From the cell containing the given text, extract its center point as [x, y] coordinate. 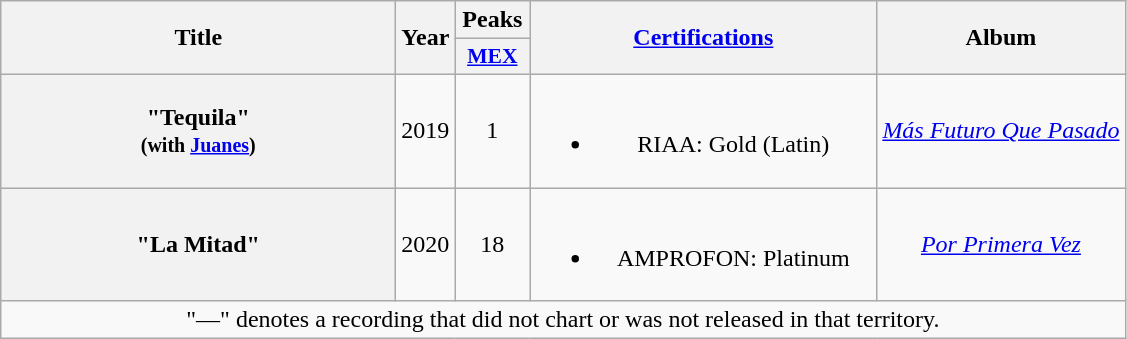
2019 [426, 130]
Album [1001, 38]
2020 [426, 244]
RIAA: Gold (Latin) [704, 130]
Por Primera Vez [1001, 244]
MEX [492, 57]
18 [492, 244]
"Tequila"(with Juanes) [198, 130]
Certifications [704, 38]
Title [198, 38]
Peaks [492, 20]
AMPROFON: Platinum [704, 244]
1 [492, 130]
"La Mitad" [198, 244]
"—" denotes a recording that did not chart or was not released in that territory. [563, 320]
Más Futuro Que Pasado [1001, 130]
Year [426, 38]
